From the cell containing the given text, extract its center point as (x, y) coordinate. 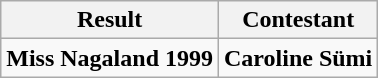
Contestant (298, 20)
Result (110, 20)
Caroline Sümi (298, 58)
Miss Nagaland 1999 (110, 58)
